Scan for the cell matching the given text and deliver its [x, y] coordinate at center. 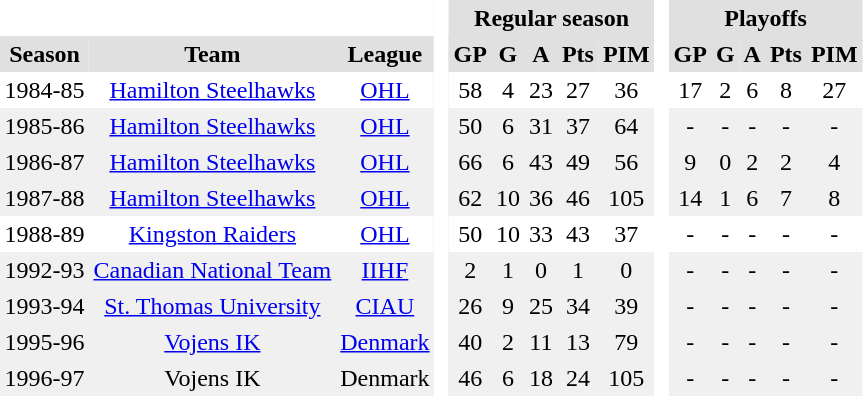
17 [690, 90]
1985-86 [44, 126]
23 [540, 90]
1988-89 [44, 234]
64 [626, 126]
14 [690, 198]
1986-87 [44, 162]
13 [578, 342]
25 [540, 306]
40 [470, 342]
39 [626, 306]
League [385, 54]
Playoffs [766, 18]
1993-94 [44, 306]
56 [626, 162]
7 [786, 198]
Canadian National Team [212, 270]
St. Thomas University [212, 306]
1992-93 [44, 270]
Season [44, 54]
Team [212, 54]
66 [470, 162]
62 [470, 198]
Regular season [552, 18]
26 [470, 306]
CIAU [385, 306]
Kingston Raiders [212, 234]
31 [540, 126]
1996-97 [44, 378]
11 [540, 342]
49 [578, 162]
18 [540, 378]
IIHF [385, 270]
24 [578, 378]
1995-96 [44, 342]
34 [578, 306]
1987-88 [44, 198]
33 [540, 234]
1984-85 [44, 90]
58 [470, 90]
79 [626, 342]
